Identify which cell holds the provided text, then report its [x, y] central coordinate. 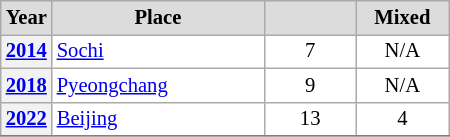
Place [158, 17]
7 [310, 51]
Beijing [158, 119]
13 [310, 119]
2018 [26, 85]
2022 [26, 119]
Pyeongchang [158, 85]
Year [26, 17]
Mixed [402, 17]
Sochi [158, 51]
2014 [26, 51]
9 [310, 85]
4 [402, 119]
